Capture the cell that displays the provided text and extract its (x, y) central coordinate. 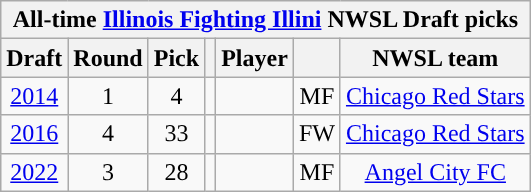
2014 (34, 96)
28 (176, 172)
3 (108, 172)
FW (316, 134)
Player (255, 58)
33 (176, 134)
1 (108, 96)
All-time Illinois Fighting Illini NWSL Draft picks (266, 20)
Round (108, 58)
2016 (34, 134)
Pick (176, 58)
Draft (34, 58)
Angel City FC (435, 172)
2022 (34, 172)
NWSL team (435, 58)
